Identify which cell holds the provided text, then report its [X, Y] central coordinate. 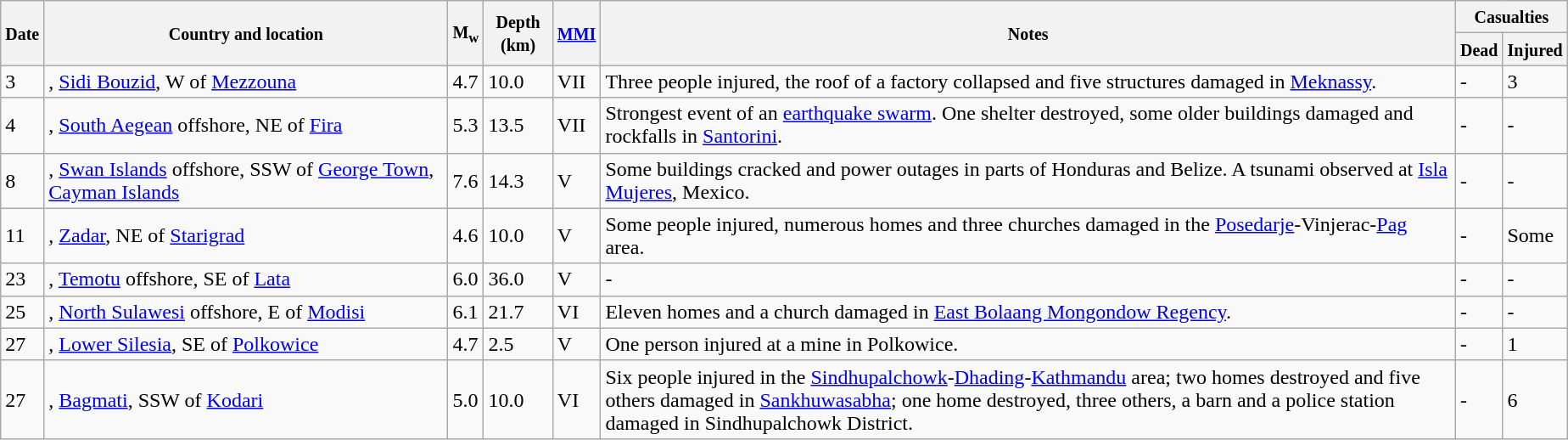
, North Sulawesi offshore, E of Modisi [246, 312]
, Lower Silesia, SE of Polkowice [246, 344]
, Sidi Bouzid, W of Mezzouna [246, 82]
Mw [466, 33]
7.6 [466, 180]
6.1 [466, 312]
, South Aegean offshore, NE of Fira [246, 126]
One person injured at a mine in Polkowice. [1028, 344]
4.6 [466, 236]
Casualties [1511, 17]
MMI [577, 33]
14.3 [518, 180]
6.0 [466, 279]
Strongest event of an earthquake swarm. One shelter destroyed, some older buildings damaged and rockfalls in Santorini. [1028, 126]
8 [22, 180]
11 [22, 236]
Country and location [246, 33]
23 [22, 279]
Eleven homes and a church damaged in East Bolaang Mongondow Regency. [1028, 312]
21.7 [518, 312]
, Zadar, NE of Starigrad [246, 236]
Some [1535, 236]
13.5 [518, 126]
5.3 [466, 126]
Notes [1028, 33]
Some people injured, numerous homes and three churches damaged in the Posedarje-Vinjerac-Pag area. [1028, 236]
, Temotu offshore, SE of Lata [246, 279]
25 [22, 312]
Date [22, 33]
2.5 [518, 344]
Dead [1479, 49]
1 [1535, 344]
4 [22, 126]
Injured [1535, 49]
Depth (km) [518, 33]
, Bagmati, SSW of Kodari [246, 399]
Some buildings cracked and power outages in parts of Honduras and Belize. A tsunami observed at Isla Mujeres, Mexico. [1028, 180]
Three people injured, the roof of a factory collapsed and five structures damaged in Meknassy. [1028, 82]
5.0 [466, 399]
, Swan Islands offshore, SSW of George Town, Cayman Islands [246, 180]
6 [1535, 399]
36.0 [518, 279]
